Provide the (X, Y) coordinate of the cell's center where the given text is located.  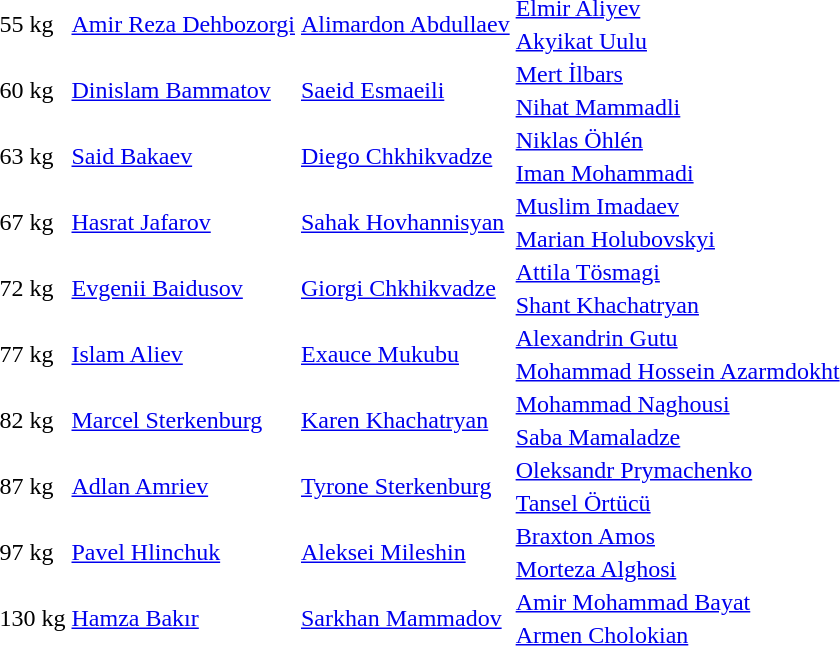
Islam Aliev (183, 354)
Evgenii Baidusov (183, 288)
Dinislam Bammatov (183, 90)
Pavel Hlinchuk (183, 552)
Sahak Hovhannisyan (406, 222)
Diego Chkhikvadze (406, 156)
Tyrone Sterkenburg (406, 486)
Marcel Sterkenburg (183, 420)
Giorgi Chkhikvadze (406, 288)
Said Bakaev (183, 156)
Saeid Esmaeili (406, 90)
Hasrat Jafarov (183, 222)
Adlan Amriev (183, 486)
Karen Khachatryan (406, 420)
Aleksei Mileshin (406, 552)
Exauce Mukubu (406, 354)
